Scan for the cell matching the given text and deliver its (X, Y) coordinate at center. 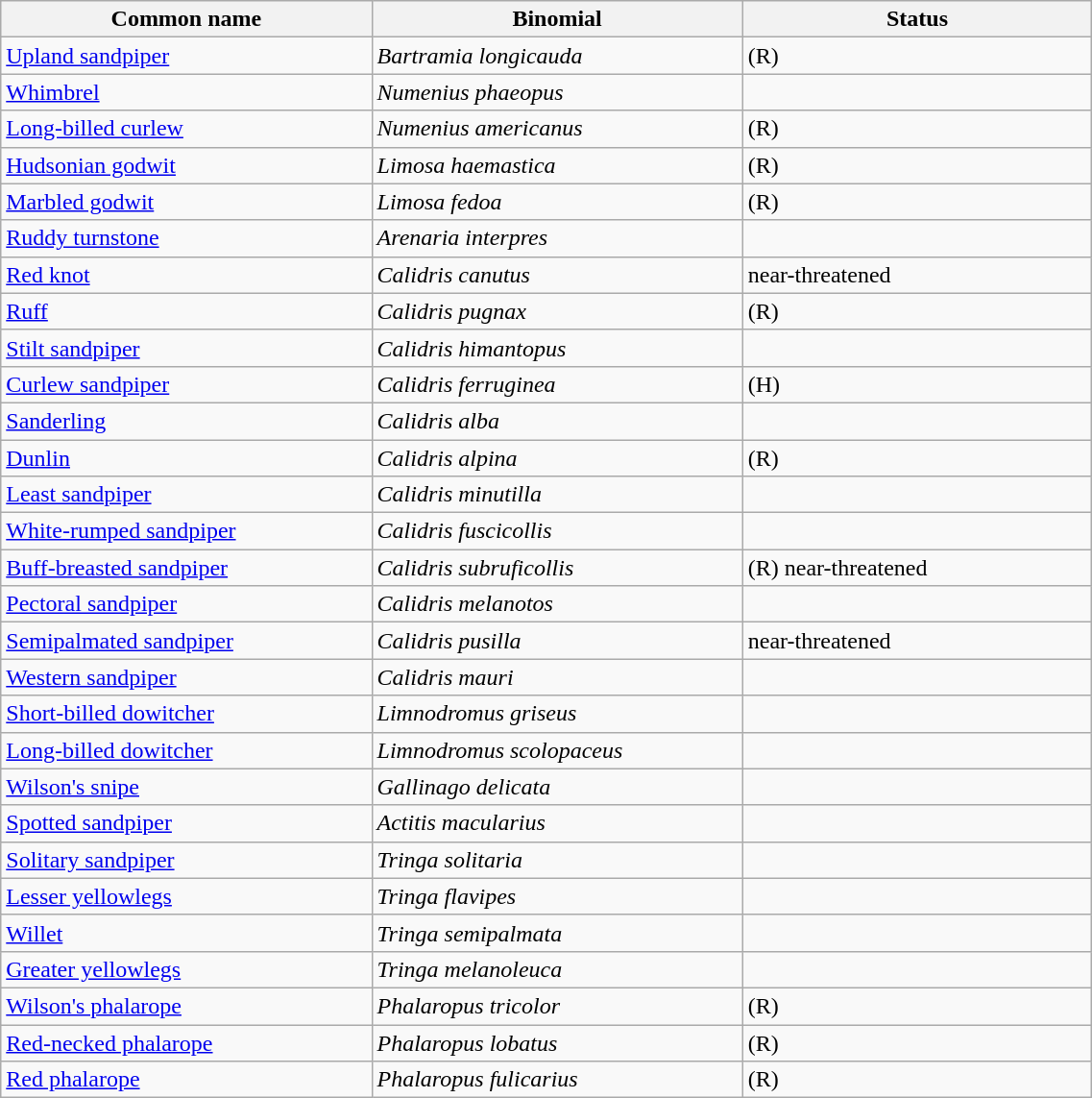
Calidris subruficollis (557, 568)
Curlew sandpiper (186, 384)
Common name (186, 19)
Semipalmated sandpiper (186, 641)
Solitary sandpiper (186, 860)
Sanderling (186, 421)
Pectoral sandpiper (186, 604)
Red phalarope (186, 1080)
Bartramia longicauda (557, 56)
Numenius phaeopus (557, 92)
Long-billed curlew (186, 129)
Phalaropus lobatus (557, 1042)
Calidris canutus (557, 275)
Limnodromus scolopaceus (557, 750)
Greater yellowlegs (186, 969)
Arenaria interpres (557, 238)
Calidris ferruginea (557, 384)
Limosa fedoa (557, 202)
Calidris alba (557, 421)
Calidris melanotos (557, 604)
Phalaropus tricolor (557, 1006)
Wilson's snipe (186, 787)
Actitis macularius (557, 823)
Willet (186, 933)
Phalaropus fulicarius (557, 1080)
White-rumped sandpiper (186, 531)
(R) near-threatened (917, 568)
Calidris minutilla (557, 495)
Spotted sandpiper (186, 823)
Whimbrel (186, 92)
Dunlin (186, 458)
Binomial (557, 19)
Hudsonian godwit (186, 165)
Ruddy turnstone (186, 238)
Ruff (186, 311)
Calidris pusilla (557, 641)
Limnodromus griseus (557, 714)
Calidris alpina (557, 458)
Least sandpiper (186, 495)
Lesser yellowlegs (186, 896)
Red-necked phalarope (186, 1042)
Red knot (186, 275)
Short-billed dowitcher (186, 714)
Tringa solitaria (557, 860)
Calidris pugnax (557, 311)
Limosa haemastica (557, 165)
Stilt sandpiper (186, 348)
(H) (917, 384)
Gallinago delicata (557, 787)
Calidris himantopus (557, 348)
Calidris mauri (557, 677)
Tringa melanoleuca (557, 969)
Western sandpiper (186, 677)
Calidris fuscicollis (557, 531)
Status (917, 19)
Upland sandpiper (186, 56)
Marbled godwit (186, 202)
Buff-breasted sandpiper (186, 568)
Tringa flavipes (557, 896)
Long-billed dowitcher (186, 750)
Numenius americanus (557, 129)
Tringa semipalmata (557, 933)
Wilson's phalarope (186, 1006)
